Return [x, y] of the center of cell containing provided text 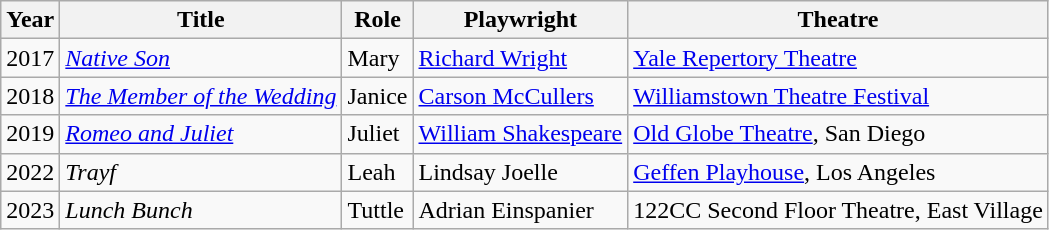
2017 [30, 58]
Adrian Einspanier [520, 210]
Richard Wright [520, 58]
William Shakespeare [520, 134]
Theatre [838, 20]
Yale Repertory Theatre [838, 58]
Lunch Bunch [201, 210]
Leah [378, 172]
Lindsay Joelle [520, 172]
Trayf [201, 172]
Old Globe Theatre, San Diego [838, 134]
122CC Second Floor Theatre, East Village [838, 210]
Carson McCullers [520, 96]
Year [30, 20]
Playwright [520, 20]
Williamstown Theatre Festival [838, 96]
Juliet [378, 134]
2019 [30, 134]
Title [201, 20]
Tuttle [378, 210]
Janice [378, 96]
Mary [378, 58]
Romeo and Juliet [201, 134]
2018 [30, 96]
2023 [30, 210]
Native Son [201, 58]
The Member of the Wedding [201, 96]
Geffen Playhouse, Los Angeles [838, 172]
Role [378, 20]
2022 [30, 172]
